Return the [X, Y] coordinate for the center point of the cell that contains the specified text.  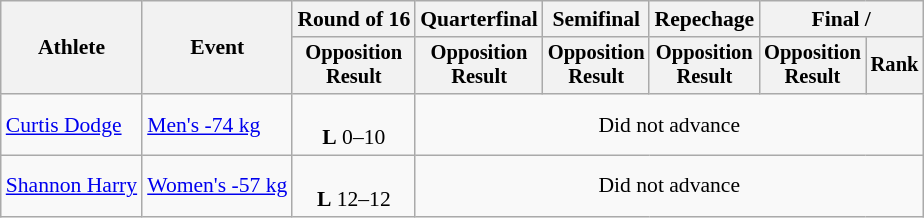
Shannon Harry [72, 186]
Men's -74 kg [217, 124]
Athlete [72, 48]
Rank [895, 66]
Repechage [704, 19]
Semifinal [596, 19]
L 0–10 [354, 124]
Event [217, 48]
Quarterfinal [479, 19]
Curtis Dodge [72, 124]
Round of 16 [354, 19]
Women's -57 kg [217, 186]
Final / [841, 19]
L 12–12 [354, 186]
